For the text-containing cell, return its midpoint in [X, Y] coordinate format. 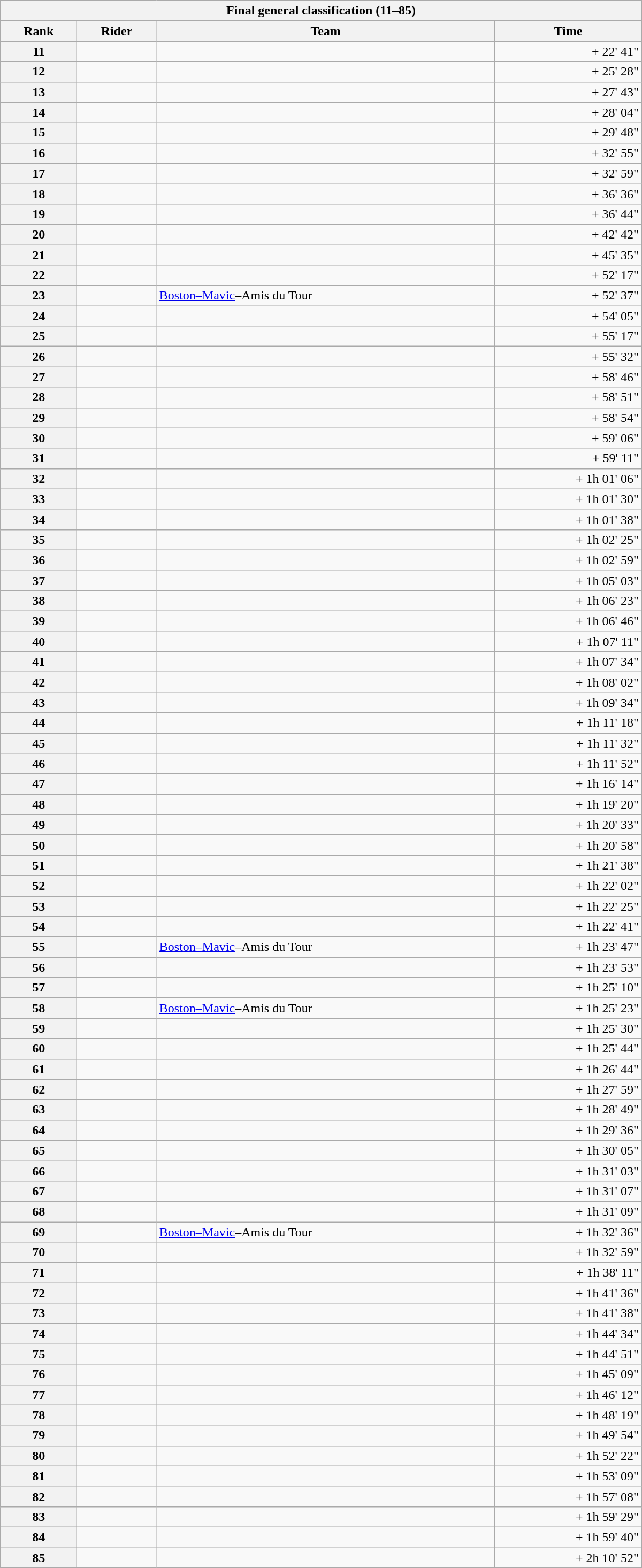
+ 1h 31' 03" [568, 1171]
59 [39, 1028]
+ 1h 31' 09" [568, 1211]
+ 54' 05" [568, 316]
11 [39, 51]
+ 59' 11" [568, 458]
41 [39, 662]
+ 1h 41' 38" [568, 1313]
+ 1h 06' 46" [568, 621]
+ 1h 20' 33" [568, 825]
+ 28' 04" [568, 112]
+ 1h 05' 03" [568, 580]
29 [39, 418]
61 [39, 1069]
+ 42' 42" [568, 234]
72 [39, 1293]
52 [39, 886]
26 [39, 357]
82 [39, 1496]
37 [39, 580]
+ 25' 28" [568, 72]
+ 1h 38' 11" [568, 1273]
85 [39, 1558]
33 [39, 499]
+ 52' 17" [568, 275]
+ 1h 44' 34" [568, 1334]
Time [568, 31]
+ 1h 59' 40" [568, 1537]
+ 1h 11' 32" [568, 743]
80 [39, 1456]
+ 1h 49' 54" [568, 1435]
+ 1h 19' 20" [568, 804]
+ 36' 44" [568, 214]
63 [39, 1110]
49 [39, 825]
22 [39, 275]
78 [39, 1415]
54 [39, 927]
64 [39, 1130]
+ 1h 28' 49" [568, 1110]
+ 22' 41" [568, 51]
+ 1h 20' 58" [568, 845]
+ 1h 07' 11" [568, 642]
+ 59' 06" [568, 438]
34 [39, 519]
35 [39, 540]
57 [39, 988]
+ 55' 17" [568, 336]
Team [325, 31]
74 [39, 1334]
+ 1h 09' 34" [568, 703]
+ 1h 41' 36" [568, 1293]
51 [39, 865]
+ 1h 46' 12" [568, 1395]
+ 58' 51" [568, 397]
+ 1h 11' 52" [568, 764]
+ 32' 59" [568, 173]
60 [39, 1049]
+ 1h 01' 30" [568, 499]
+ 1h 06' 23" [568, 601]
14 [39, 112]
68 [39, 1211]
47 [39, 784]
65 [39, 1150]
+ 1h 25' 10" [568, 988]
76 [39, 1374]
17 [39, 173]
77 [39, 1395]
44 [39, 723]
+ 1h 08' 02" [568, 682]
+ 1h 30' 05" [568, 1150]
58 [39, 1008]
Final general classification (11–85) [321, 11]
+ 1h 32' 36" [568, 1232]
+ 58' 54" [568, 418]
56 [39, 967]
75 [39, 1354]
73 [39, 1313]
+ 1h 44' 51" [568, 1354]
+ 1h 25' 23" [568, 1008]
70 [39, 1252]
+ 1h 23' 53" [568, 967]
15 [39, 133]
+ 1h 11' 18" [568, 723]
+ 1h 01' 06" [568, 479]
+ 32' 55" [568, 153]
24 [39, 316]
+ 1h 57' 08" [568, 1496]
83 [39, 1517]
79 [39, 1435]
12 [39, 72]
32 [39, 479]
21 [39, 255]
+ 45' 35" [568, 255]
+ 1h 16' 14" [568, 784]
81 [39, 1476]
Rank [39, 31]
46 [39, 764]
+ 1h 31' 07" [568, 1191]
+ 55' 32" [568, 357]
+ 1h 23' 47" [568, 947]
23 [39, 296]
+ 29' 48" [568, 133]
71 [39, 1273]
+ 1h 25' 44" [568, 1049]
53 [39, 906]
66 [39, 1171]
+ 1h 22' 25" [568, 906]
+ 1h 07' 34" [568, 662]
30 [39, 438]
+ 1h 52' 22" [568, 1456]
+ 27' 43" [568, 92]
43 [39, 703]
+ 1h 22' 02" [568, 886]
+ 1h 27' 59" [568, 1089]
+ 1h 02' 25" [568, 540]
+ 1h 45' 09" [568, 1374]
69 [39, 1232]
84 [39, 1537]
31 [39, 458]
55 [39, 947]
27 [39, 377]
20 [39, 234]
28 [39, 397]
+ 1h 53' 09" [568, 1476]
38 [39, 601]
+ 36' 36" [568, 194]
40 [39, 642]
+ 58' 46" [568, 377]
+ 52' 37" [568, 296]
50 [39, 845]
+ 1h 25' 30" [568, 1028]
+ 2h 10' 52" [568, 1558]
62 [39, 1089]
36 [39, 560]
+ 1h 48' 19" [568, 1415]
67 [39, 1191]
45 [39, 743]
+ 1h 29' 36" [568, 1130]
Rider [117, 31]
13 [39, 92]
19 [39, 214]
+ 1h 59' 29" [568, 1517]
48 [39, 804]
25 [39, 336]
39 [39, 621]
18 [39, 194]
+ 1h 22' 41" [568, 927]
42 [39, 682]
16 [39, 153]
+ 1h 21' 38" [568, 865]
+ 1h 01' 38" [568, 519]
+ 1h 02' 59" [568, 560]
+ 1h 32' 59" [568, 1252]
+ 1h 26' 44" [568, 1069]
